Scan for the cell matching the given text and deliver its (X, Y) coordinate at center. 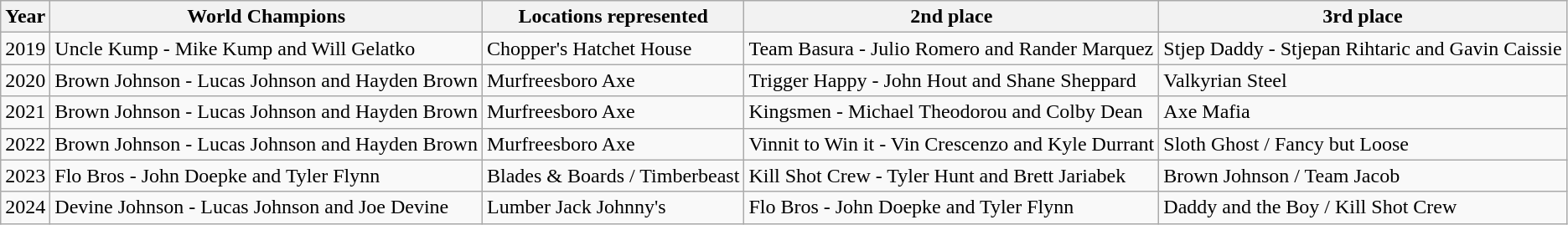
Blades & Boards / Timberbeast (613, 176)
Chopper's Hatchet House (613, 49)
Devine Johnson - Lucas Johnson and Joe Devine (267, 207)
Kingsmen - Michael Theodorou and Colby Dean (952, 112)
2023 (25, 176)
Valkyrian Steel (1363, 80)
2022 (25, 144)
Kill Shot Crew - Tyler Hunt and Brett Jariabek (952, 176)
2020 (25, 80)
Lumber Jack Johnny's (613, 207)
Brown Johnson / Team Jacob (1363, 176)
Uncle Kump - Mike Kump and Will Gelatko (267, 49)
Locations represented (613, 17)
Trigger Happy - John Hout and Shane Sheppard (952, 80)
2nd place (952, 17)
2024 (25, 207)
3rd place (1363, 17)
Stjep Daddy - Stjepan Rihtaric and Gavin Caissie (1363, 49)
Sloth Ghost / Fancy but Loose (1363, 144)
World Champions (267, 17)
Year (25, 17)
2021 (25, 112)
Axe Mafia (1363, 112)
2019 (25, 49)
Daddy and the Boy / Kill Shot Crew (1363, 207)
Vinnit to Win it - Vin Crescenzo and Kyle Durrant (952, 144)
Team Basura - Julio Romero and Rander Marquez (952, 49)
